Scan for the cell matching the given text and deliver its (X, Y) coordinate at center. 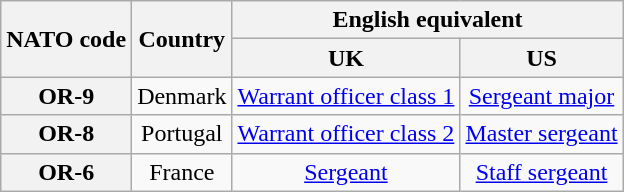
US (542, 58)
Warrant officer class 2 (346, 134)
OR-9 (66, 96)
OR-6 (66, 172)
Warrant officer class 1 (346, 96)
Portugal (182, 134)
Country (182, 39)
OR-8 (66, 134)
NATO code (66, 39)
UK (346, 58)
France (182, 172)
English equivalent (428, 20)
Master sergeant (542, 134)
Denmark (182, 96)
Sergeant major (542, 96)
Staff sergeant (542, 172)
Sergeant (346, 172)
